Extract the [X, Y] coordinate from the center of the cell holding the provided text.  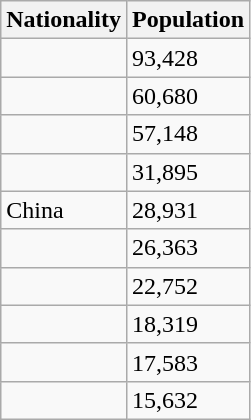
28,931 [188, 210]
17,583 [188, 362]
26,363 [188, 248]
Population [188, 20]
22,752 [188, 286]
57,148 [188, 134]
15,632 [188, 400]
Nationality [64, 20]
93,428 [188, 58]
60,680 [188, 96]
China [64, 210]
18,319 [188, 324]
31,895 [188, 172]
